Search for the cell housing the specified text and yield its (X, Y) center coordinate. 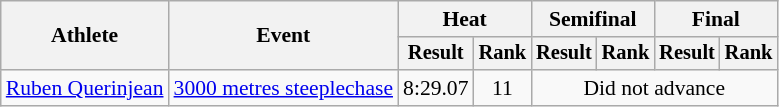
Semifinal (592, 19)
Did not advance (654, 88)
Heat (464, 19)
8:29.07 (436, 88)
Ruben Querinjean (85, 88)
Event (284, 36)
3000 metres steeplechase (284, 88)
Athlete (85, 36)
Final (716, 19)
11 (503, 88)
